Find where the given text appears and provide that cell's center as (x, y) coordinate. 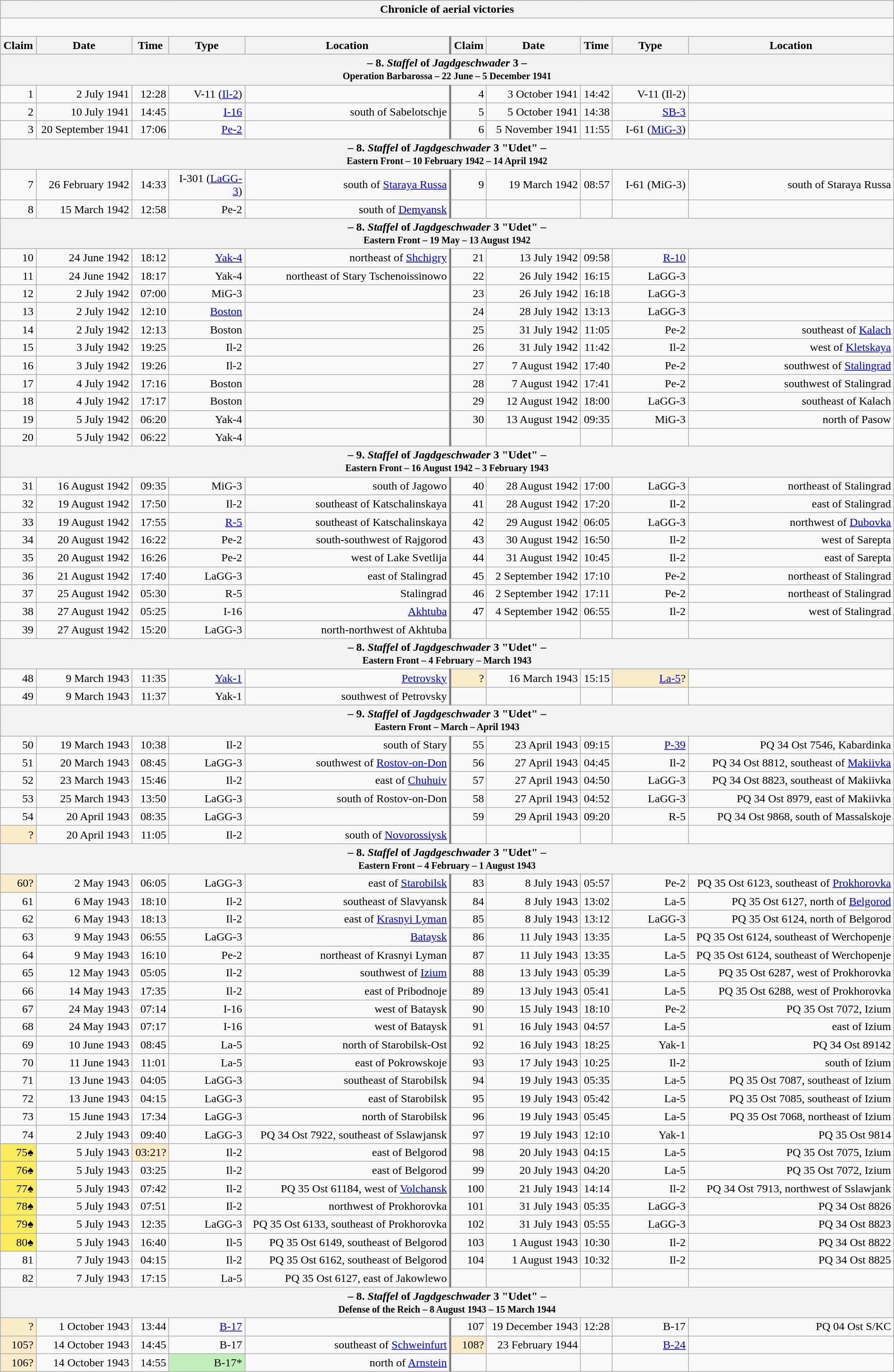
107 (469, 1327)
25 (469, 330)
13:13 (596, 312)
22 (469, 276)
07:00 (150, 294)
30 (469, 419)
Bataysk (348, 937)
25 August 1942 (84, 594)
106? (18, 1363)
15 July 1943 (534, 1009)
6 (469, 130)
52 (18, 781)
PQ 34 Ost 7922, southeast of Sslawjansk (348, 1134)
16 March 1943 (534, 678)
21 July 1943 (534, 1188)
04:05 (150, 1081)
PQ 34 Ost 8822 (791, 1242)
76♠ (18, 1170)
34 (18, 540)
05:41 (596, 991)
19:25 (150, 348)
42 (469, 522)
east of Krasnyi Lyman (348, 919)
2 July 1941 (84, 94)
35 (18, 557)
23 March 1943 (84, 781)
78♠ (18, 1206)
15:20 (150, 630)
PQ 35 Ost 6288, west of Prokhorovka (791, 991)
south of Sabelotschje (348, 112)
11 (18, 276)
89 (469, 991)
10 (18, 258)
04:50 (596, 781)
39 (18, 630)
05:25 (150, 612)
70 (18, 1063)
07:42 (150, 1188)
PQ 35 Ost 6127, east of Jakowlewo (348, 1278)
10:45 (596, 557)
east of Sarepta (791, 557)
85 (469, 919)
south of Rostov-on-Don (348, 798)
southwest of Rostov-on-Don (348, 763)
20 March 1943 (84, 763)
09:15 (596, 745)
12 May 1943 (84, 973)
77♠ (18, 1188)
17:55 (150, 522)
44 (469, 557)
45 (469, 576)
86 (469, 937)
Il-5 (207, 1242)
west of Kletskaya (791, 348)
16:15 (596, 276)
23 April 1943 (534, 745)
14 May 1943 (84, 991)
74 (18, 1134)
30 August 1942 (534, 540)
06:22 (150, 437)
17:41 (596, 383)
56 (469, 763)
48 (18, 678)
north of Arnstein (348, 1363)
PQ 34 Ost 8812, southeast of Makiivka (791, 763)
82 (18, 1278)
18:12 (150, 258)
05:42 (596, 1098)
17:00 (596, 486)
11:37 (150, 696)
21 August 1942 (84, 576)
west of Lake Svetlija (348, 557)
11:01 (150, 1063)
16 (18, 366)
4 September 1942 (534, 612)
2 May 1943 (84, 883)
11:35 (150, 678)
55 (469, 745)
PQ 34 Ost 7546, Kabardinka (791, 745)
– 9. Staffel of Jagdgeschwader 3 "Udet" –Eastern Front – March – April 1943 (447, 721)
– 8. Staffel of Jagdgeschwader 3 "Udet" –Defense of the Reich – 8 August 1943 – 15 March 1944 (447, 1303)
20 September 1941 (84, 130)
I-301 (LaGG-3) (207, 185)
16:40 (150, 1242)
04:57 (596, 1027)
PQ 35 Ost 7068, northeast of Izium (791, 1116)
25 March 1943 (84, 798)
P-39 (651, 745)
05:39 (596, 973)
PQ 35 Ost 6287, west of Prokhorovka (791, 973)
100 (469, 1188)
65 (18, 973)
07:51 (150, 1206)
09:20 (596, 816)
13:44 (150, 1327)
northeast of Stary Tschenoissinowo (348, 276)
03:21? (150, 1152)
04:20 (596, 1170)
PQ 34 Ost 8826 (791, 1206)
PQ 34 Ost 8823 (791, 1224)
14 (18, 330)
06:20 (150, 419)
10:25 (596, 1063)
north of Starobilsk-Ost (348, 1045)
80♠ (18, 1242)
08:35 (150, 816)
12:35 (150, 1224)
Chronicle of aerial victories (447, 9)
13:12 (596, 919)
17:34 (150, 1116)
36 (18, 576)
83 (469, 883)
16:50 (596, 540)
50 (18, 745)
12 (18, 294)
15 June 1943 (84, 1116)
14:42 (596, 94)
PQ 35 Ost 6162, southeast of Belgorod (348, 1260)
– 8. Staffel of Jagdgeschwader 3 "Udet" –Eastern Front – 19 May – 13 August 1942 (447, 233)
PQ 34 Ost 8825 (791, 1260)
05:05 (150, 973)
13 (18, 312)
PQ 34 Ost 9868, south of Massalskoje (791, 816)
PQ 35 Ost 6127, north of Belgorod (791, 901)
17 July 1943 (534, 1063)
16:10 (150, 955)
La-5? (651, 678)
4 (469, 94)
R-10 (651, 258)
09:58 (596, 258)
26 February 1942 (84, 185)
19:26 (150, 366)
05:57 (596, 883)
PQ 35 Ost 7087, southeast of Izium (791, 1081)
east of Izium (791, 1027)
north-northwest of Akhtuba (348, 630)
Akhtuba (348, 612)
104 (469, 1260)
southeast of Schweinfurt (348, 1345)
– 8. Staffel of Jagdgeschwader 3 "Udet" –Eastern Front – 4 February – March 1943 (447, 654)
west of Sarepta (791, 540)
04:45 (596, 763)
14:55 (150, 1363)
southeast of Slavyansk (348, 901)
northwest of Dubovka (791, 522)
108? (469, 1345)
18:17 (150, 276)
southwest of Petrovsky (348, 696)
54 (18, 816)
B-17* (207, 1363)
12:58 (150, 209)
11:42 (596, 348)
61 (18, 901)
62 (18, 919)
– 8. Staffel of Jagdgeschwader 3 –Operation Barbarossa – 22 June – 5 December 1941 (447, 70)
28 (469, 383)
7 (18, 185)
28 July 1942 (534, 312)
87 (469, 955)
15 March 1942 (84, 209)
3 (18, 130)
101 (469, 1206)
29 April 1943 (534, 816)
Stalingrad (348, 594)
– 8. Staffel of Jagdgeschwader 3 "Udet" –Eastern Front – 10 February 1942 – 14 April 1942 (447, 154)
north of Starobilsk (348, 1116)
PQ 35 Ost 6124, north of Belgorod (791, 919)
8 (18, 209)
12:13 (150, 330)
10:30 (596, 1242)
south of Izium (791, 1063)
51 (18, 763)
5 October 1941 (534, 112)
PQ 35 Ost 6149, southeast of Belgorod (348, 1242)
94 (469, 1081)
PQ 04 Ost S/KC (791, 1327)
12 August 1942 (534, 401)
southwest of Izium (348, 973)
B-24 (651, 1345)
17:20 (596, 504)
PQ 35 Ost 6123, southeast of Prokhorovka (791, 883)
PQ 35 Ost 7085, southeast of Izium (791, 1098)
23 February 1944 (534, 1345)
northeast of Shchigry (348, 258)
81 (18, 1260)
24 (469, 312)
17:06 (150, 130)
PQ 35 Ost 6133, southeast of Prokhorovka (348, 1224)
43 (469, 540)
PQ 35 Ost 9814 (791, 1134)
38 (18, 612)
79♠ (18, 1224)
18 (18, 401)
south of Jagowo (348, 486)
21 (469, 258)
102 (469, 1224)
3 October 1941 (534, 94)
88 (469, 973)
east of Chuhuiv (348, 781)
75♠ (18, 1152)
17:16 (150, 383)
17:11 (596, 594)
10 June 1943 (84, 1045)
14:33 (150, 185)
PQ 35 Ost 7075, Izium (791, 1152)
south of Novorossiysk (348, 834)
10:38 (150, 745)
PQ 34 Ost 8979, east of Makiivka (791, 798)
105? (18, 1345)
66 (18, 991)
04:52 (596, 798)
16:22 (150, 540)
10:32 (596, 1260)
23 (469, 294)
northwest of Prokhorovka (348, 1206)
2 July 1943 (84, 1134)
33 (18, 522)
5 (469, 112)
29 (469, 401)
20 (18, 437)
2 (18, 112)
29 August 1942 (534, 522)
5 November 1941 (534, 130)
96 (469, 1116)
14:38 (596, 112)
60? (18, 883)
19 (18, 419)
1 October 1943 (84, 1327)
northeast of Krasnyi Lyman (348, 955)
68 (18, 1027)
PQ 34 Ost 89142 (791, 1045)
17 (18, 383)
east of Pribodnoje (348, 991)
13 August 1942 (534, 419)
99 (469, 1170)
18:13 (150, 919)
11:55 (596, 130)
19 March 1943 (84, 745)
41 (469, 504)
91 (469, 1027)
07:17 (150, 1027)
14:14 (596, 1188)
27 (469, 366)
Petrovsky (348, 678)
southeast of Starobilsk (348, 1081)
16:26 (150, 557)
PQ 34 Ost 8823, southeast of Makiivka (791, 781)
47 (469, 612)
15:46 (150, 781)
69 (18, 1045)
64 (18, 955)
15:15 (596, 678)
92 (469, 1045)
93 (469, 1063)
18:25 (596, 1045)
09:40 (150, 1134)
19 March 1942 (534, 185)
08:57 (596, 185)
07:14 (150, 1009)
9 (469, 185)
PQ 34 Ost 7913, northwest of Sslawjank (791, 1188)
17:35 (150, 991)
49 (18, 696)
63 (18, 937)
east of Pokrowskoje (348, 1063)
59 (469, 816)
18:00 (596, 401)
10 July 1941 (84, 112)
71 (18, 1081)
15 (18, 348)
05:30 (150, 594)
67 (18, 1009)
05:45 (596, 1116)
– 8. Staffel of Jagdgeschwader 3 "Udet" –Eastern Front – 4 February – 1 August 1943 (447, 858)
58 (469, 798)
19 December 1943 (534, 1327)
40 (469, 486)
97 (469, 1134)
17:50 (150, 504)
south of Stary (348, 745)
73 (18, 1116)
26 (469, 348)
95 (469, 1098)
31 August 1942 (534, 557)
13 July 1942 (534, 258)
46 (469, 594)
57 (469, 781)
03:25 (150, 1170)
13:02 (596, 901)
11 June 1943 (84, 1063)
17:10 (596, 576)
PQ 35 Ost 61184, west of Volchansk (348, 1188)
1 (18, 94)
31 (18, 486)
17:15 (150, 1278)
– 9. Staffel of Jagdgeschwader 3 "Udet" –Eastern Front – 16 August 1942 – 3 February 1943 (447, 461)
53 (18, 798)
72 (18, 1098)
16:18 (596, 294)
south of Demyansk (348, 209)
16 August 1942 (84, 486)
05:55 (596, 1224)
103 (469, 1242)
32 (18, 504)
south-southwest of Rajgorod (348, 540)
SB-3 (651, 112)
84 (469, 901)
north of Pasow (791, 419)
90 (469, 1009)
37 (18, 594)
17:17 (150, 401)
13:50 (150, 798)
west of Stalingrad (791, 612)
98 (469, 1152)
